Determine the (x, y) coordinate at the center of the cell enclosing the given text.  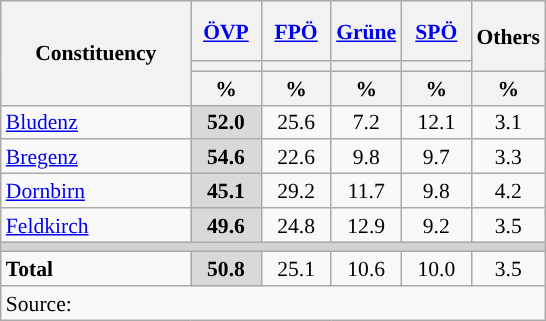
50.8 (226, 269)
3.3 (508, 157)
25.6 (296, 122)
9.7 (436, 157)
10.0 (436, 269)
11.7 (366, 191)
SPÖ (436, 31)
22.6 (296, 157)
9.2 (436, 225)
Bludenz (96, 122)
45.1 (226, 191)
Dornbirn (96, 191)
52.0 (226, 122)
FPÖ (296, 31)
Feldkirch (96, 225)
12.9 (366, 225)
7.2 (366, 122)
24.8 (296, 225)
Constituency (96, 53)
54.6 (226, 157)
10.6 (366, 269)
ÖVP (226, 31)
25.1 (296, 269)
Grüne (366, 31)
49.6 (226, 225)
Bregenz (96, 157)
Source: (273, 303)
29.2 (296, 191)
3.1 (508, 122)
Others (508, 36)
12.1 (436, 122)
4.2 (508, 191)
Total (96, 269)
